From the cell containing the given text, extract its center point as [X, Y] coordinate. 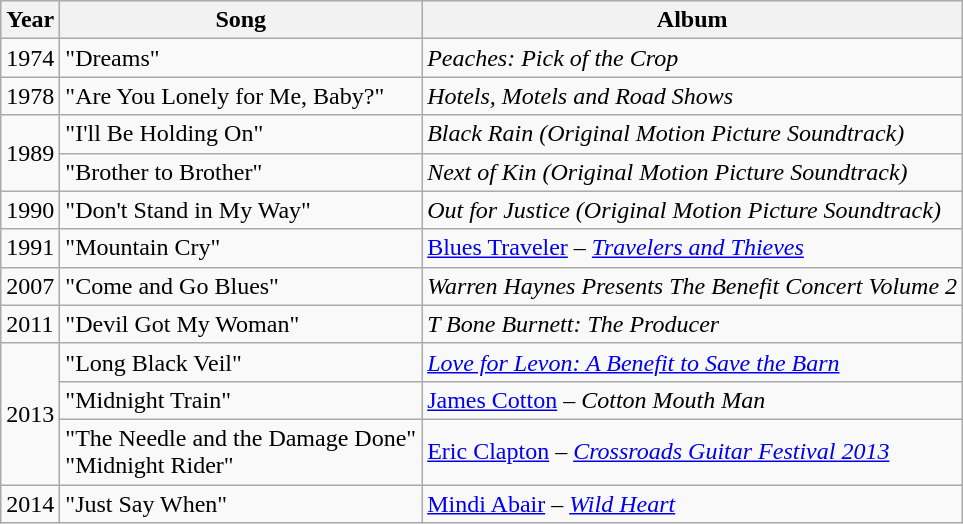
Warren Haynes Presents The Benefit Concert Volume 2 [692, 286]
Black Rain (Original Motion Picture Soundtrack) [692, 134]
"Devil Got My Woman" [241, 324]
1989 [30, 153]
Out for Justice (Original Motion Picture Soundtrack) [692, 210]
"Just Say When" [241, 503]
"Long Black Veil" [241, 362]
2013 [30, 414]
Eric Clapton – Crossroads Guitar Festival 2013 [692, 452]
Year [30, 20]
Album [692, 20]
"Midnight Train" [241, 400]
Hotels, Motels and Road Shows [692, 96]
2014 [30, 503]
2011 [30, 324]
1990 [30, 210]
Blues Traveler – Travelers and Thieves [692, 248]
2007 [30, 286]
Mindi Abair – Wild Heart [692, 503]
"Mountain Cry" [241, 248]
"Come and Go Blues" [241, 286]
Next of Kin (Original Motion Picture Soundtrack) [692, 172]
1974 [30, 58]
Love for Levon: A Benefit to Save the Barn [692, 362]
Song [241, 20]
1978 [30, 96]
"The Needle and the Damage Done""Midnight Rider" [241, 452]
James Cotton – Cotton Mouth Man [692, 400]
Peaches: Pick of the Crop [692, 58]
1991 [30, 248]
"Don't Stand in My Way" [241, 210]
T Bone Burnett: The Producer [692, 324]
"I'll Be Holding On" [241, 134]
"Are You Lonely for Me, Baby?" [241, 96]
"Brother to Brother" [241, 172]
"Dreams" [241, 58]
